Locate the cell with the specified text and output its (X, Y) center coordinate. 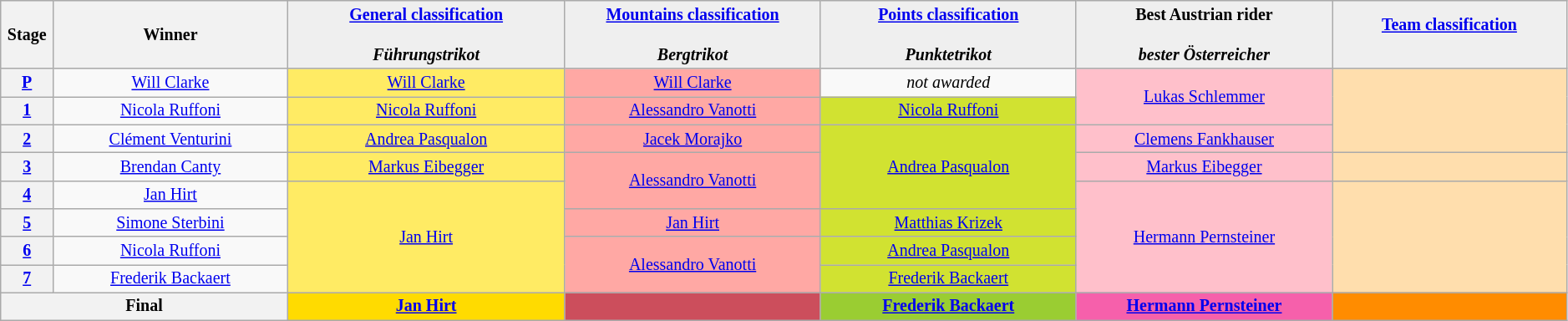
Simone Sterbini (170, 222)
5 (27, 222)
not awarded (948, 84)
Points classificationPunktetrikot (948, 35)
1 (27, 110)
P (27, 84)
Final (145, 306)
Clemens Fankhauser (1204, 139)
2 (27, 139)
General classificationFührungstrikot (426, 35)
7 (27, 279)
Winner (170, 35)
Mountains classificationBergtrikot (693, 35)
Lukas Schlemmer (1204, 97)
6 (27, 251)
Stage (27, 35)
Jacek Morajko (693, 139)
Brendan Canty (170, 167)
4 (27, 194)
Team classification (1450, 35)
Best Austrian riderbester Österreicher (1204, 35)
3 (27, 167)
Clément Venturini (170, 139)
Matthias Krizek (948, 222)
